Search for the cell housing the specified text and yield its [x, y] center coordinate. 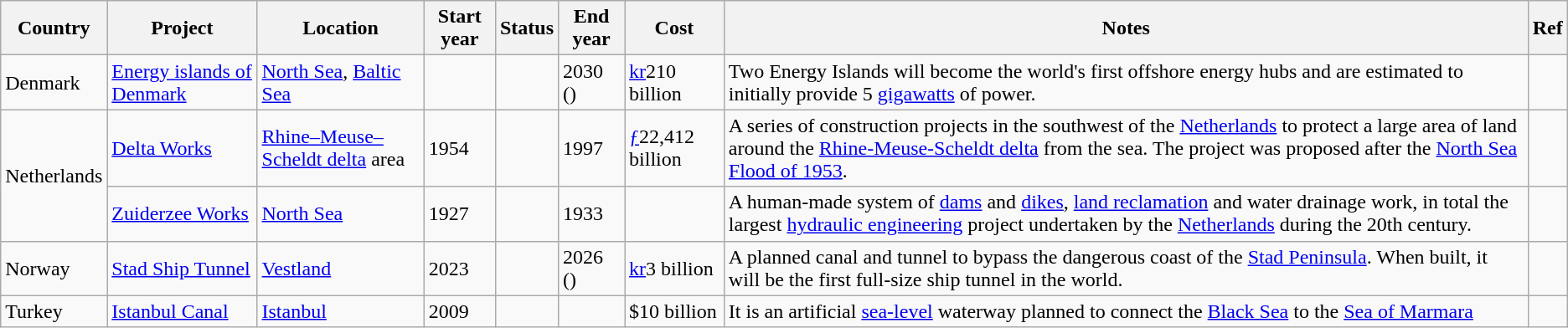
North Sea [340, 214]
It is an artificial sea-level waterway planned to connect the Black Sea to the Sea of Marmara [1126, 311]
Denmark [54, 82]
Country [54, 28]
Rhine–Meuse–Scheldt delta area [340, 148]
1954 [459, 148]
End year [591, 28]
kr210 billion [675, 82]
Norway [54, 268]
1997 [591, 148]
ƒ22,412 billion [675, 148]
Two Energy Islands will become the world's first offshore energy hubs and are estimated to initially provide 5 gigawatts of power. [1126, 82]
1927 [459, 214]
Netherlands [54, 176]
2030 () [591, 82]
Energy islands of Denmark [183, 82]
Istanbul Canal [183, 311]
Turkey [54, 311]
Cost [675, 28]
Location [340, 28]
Delta Works [183, 148]
$10 billion [675, 311]
Zuiderzee Works [183, 214]
North Sea, Baltic Sea [340, 82]
Istanbul [340, 311]
2009 [459, 311]
2023 [459, 268]
Status [526, 28]
Stad Ship Tunnel [183, 268]
Start year [459, 28]
2026 () [591, 268]
Ref [1548, 28]
Vestland [340, 268]
Project [183, 28]
kr3 billion [675, 268]
A planned canal and tunnel to bypass the dangerous coast of the Stad Peninsula. When built, it will be the first full-size ship tunnel in the world. [1126, 268]
1933 [591, 214]
Notes [1126, 28]
